Locate the cell with the specified text and output its (X, Y) center coordinate. 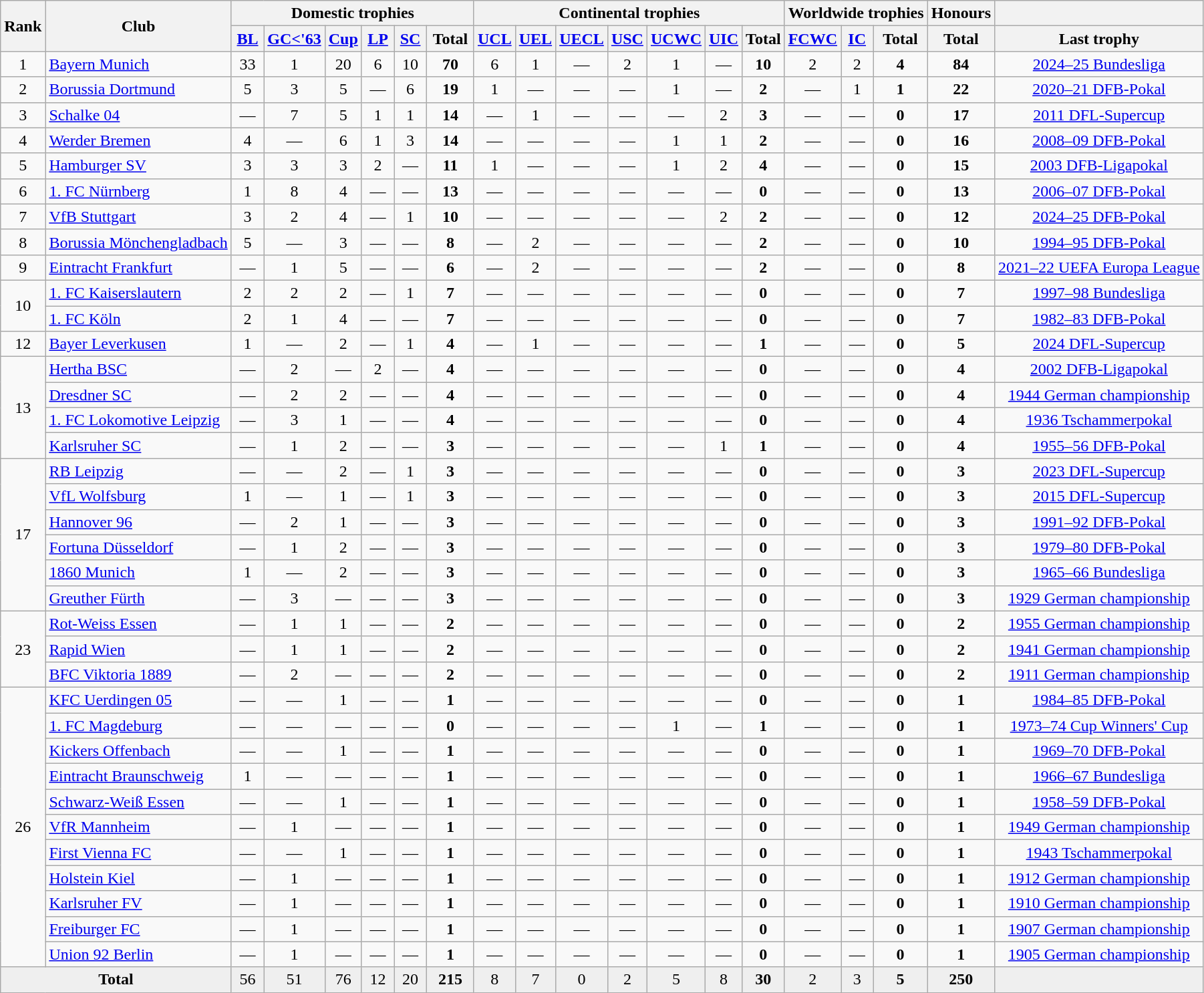
56 (247, 980)
Eintracht Braunschweig (138, 776)
2003 DFB-Ligapokal (1100, 166)
1958–59 DFB-Pokal (1100, 802)
1955 German championship (1100, 623)
1860 Munich (138, 573)
First Vienna FC (138, 853)
22 (961, 90)
2024–25 DFB-Pokal (1100, 217)
70 (450, 64)
11 (450, 166)
1979–80 DFB-Pokal (1100, 547)
Last trophy (1100, 39)
FCWC (812, 39)
26 (23, 827)
GC<'63 (294, 39)
1. FC Lokomotive Leipzig (138, 420)
Karlsruher SC (138, 446)
Rank (23, 26)
2008–09 DFB-Pokal (1100, 140)
1991–92 DFB-Pokal (1100, 522)
2023 DFL-Supercup (1100, 471)
9 (23, 267)
1912 German championship (1100, 878)
Schwarz-Weiß Essen (138, 802)
1929 German championship (1100, 598)
2002 DFB-Ligapokal (1100, 370)
Holstein Kiel (138, 878)
Werder Bremen (138, 140)
Bayer Leverkusen (138, 344)
1941 German championship (1100, 649)
BL (247, 39)
84 (961, 64)
1966–67 Bundesliga (1100, 776)
2006–07 DFB-Pokal (1100, 191)
1944 German championship (1100, 395)
VfL Wolfsburg (138, 497)
Eintracht Frankfurt (138, 267)
Fortuna Düsseldorf (138, 547)
33 (247, 64)
Honours (961, 13)
IC (857, 39)
Greuther Fürth (138, 598)
Hertha BSC (138, 370)
VfB Stuttgart (138, 217)
215 (450, 980)
1969–70 DFB-Pokal (1100, 751)
Cup (343, 39)
Kickers Offenbach (138, 751)
Hannover 96 (138, 522)
1994–95 DFB-Pokal (1100, 242)
RB Leipzig (138, 471)
Bayern Munich (138, 64)
Union 92 Berlin (138, 954)
1973–74 Cup Winners' Cup (1100, 725)
1905 German championship (1100, 954)
Dresdner SC (138, 395)
Borussia Dortmund (138, 90)
76 (343, 980)
Rot-Weiss Essen (138, 623)
1910 German championship (1100, 903)
Karlsruher FV (138, 903)
23 (23, 649)
UECL (582, 39)
BFC Viktoria 1889 (138, 674)
1911 German championship (1100, 674)
VfR Mannheim (138, 827)
19 (450, 90)
Schalke 04 (138, 115)
1949 German championship (1100, 827)
1. FC Kaiserslautern (138, 293)
UIC (724, 39)
1. FC Magdeburg (138, 725)
Freiburger FC (138, 929)
1965–66 Bundesliga (1100, 573)
2011 DFL-Supercup (1100, 115)
15 (961, 166)
Domestic trophies (353, 13)
16 (961, 140)
2024–25 Bundesliga (1100, 64)
2020–21 DFB-Pokal (1100, 90)
1. FC Köln (138, 319)
UCWC (676, 39)
Continental trophies (629, 13)
1936 Tschammerpokal (1100, 420)
UCL (494, 39)
2024 DFL-Supercup (1100, 344)
1982–83 DFB-Pokal (1100, 319)
USC (627, 39)
Hamburger SV (138, 166)
1984–85 DFB-Pokal (1100, 700)
51 (294, 980)
1. FC Nürnberg (138, 191)
250 (961, 980)
KFC Uerdingen 05 (138, 700)
1955–56 DFB-Pokal (1100, 446)
Worldwide trophies (856, 13)
Rapid Wien (138, 649)
UEL (535, 39)
Borussia Mönchengladbach (138, 242)
LP (378, 39)
2021–22 UEFA Europa League (1100, 267)
1907 German championship (1100, 929)
1997–98 Bundesliga (1100, 293)
2015 DFL-Supercup (1100, 497)
1943 Tschammerpokal (1100, 853)
SC (410, 39)
30 (764, 980)
Club (138, 26)
